Extract the [X, Y] coordinate from the center of the cell holding the provided text.  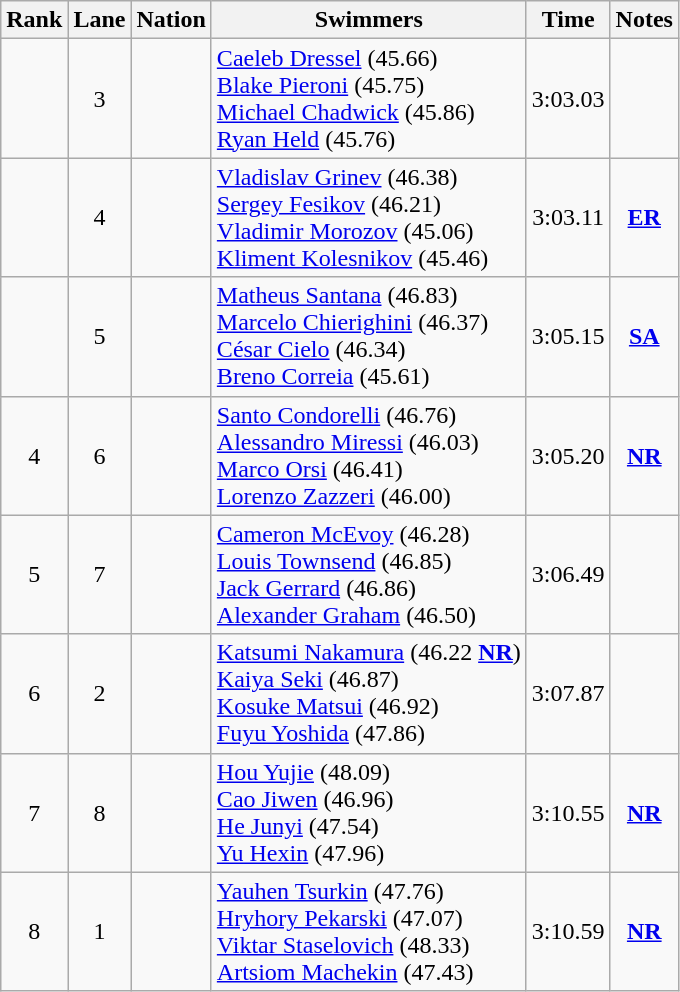
SA [644, 336]
Santo Condorelli (46.76)Alessandro Miressi (46.03)Marco Orsi (46.41)Lorenzo Zazzeri (46.00) [368, 456]
Rank [34, 20]
1 [100, 932]
3:05.15 [568, 336]
Nation [171, 20]
Matheus Santana (46.83)Marcelo Chierighini (46.37)César Cielo (46.34)Breno Correia (45.61) [368, 336]
ER [644, 218]
Caeleb Dressel (45.66)Blake Pieroni (45.75)Michael Chadwick (45.86)Ryan Held (45.76) [368, 98]
Lane [100, 20]
Swimmers [368, 20]
Katsumi Nakamura (46.22 NR)Kaiya Seki (46.87)Kosuke Matsui (46.92)Fuyu Yoshida (47.86) [368, 694]
3:10.55 [568, 812]
3:07.87 [568, 694]
Vladislav Grinev (46.38)Sergey Fesikov (46.21)Vladimir Morozov (45.06)Kliment Kolesnikov (45.46) [368, 218]
Hou Yujie (48.09)Cao Jiwen (46.96)He Junyi (47.54)Yu Hexin (47.96) [368, 812]
3:03.03 [568, 98]
Notes [644, 20]
3:03.11 [568, 218]
2 [100, 694]
Yauhen Tsurkin (47.76)Hryhory Pekarski (47.07)Viktar Staselovich (48.33)Artsiom Machekin (47.43) [368, 932]
3:06.49 [568, 574]
3 [100, 98]
3:10.59 [568, 932]
Time [568, 20]
3:05.20 [568, 456]
Cameron McEvoy (46.28)Louis Townsend (46.85)Jack Gerrard (46.86)Alexander Graham (46.50) [368, 574]
